Provide the (X, Y) coordinate of the cell's center where the given text is located.  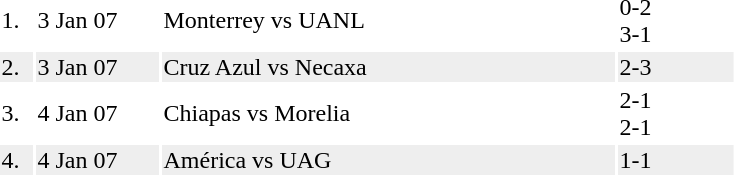
3. (16, 114)
3 Jan 07 (98, 67)
América vs UAG (388, 160)
2-3 (676, 67)
Chiapas vs Morelia (388, 114)
4. (16, 160)
2-12-1 (676, 114)
1-1 (676, 160)
Cruz Azul vs Necaxa (388, 67)
2. (16, 67)
